Output the [x, y] coordinate of the center of the cell containing the given text.  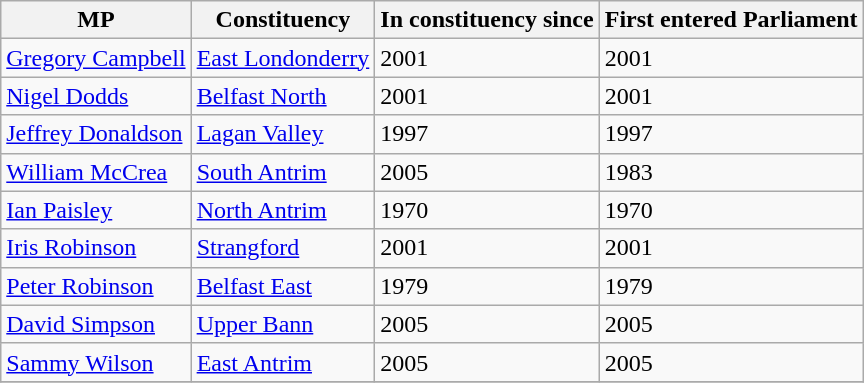
1983 [731, 172]
Sammy Wilson [96, 362]
MP [96, 20]
Nigel Dodds [96, 96]
In constituency since [487, 20]
Belfast North [283, 96]
East Antrim [283, 362]
First entered Parliament [731, 20]
Ian Paisley [96, 210]
William McCrea [96, 172]
Iris Robinson [96, 248]
Upper Bann [283, 324]
Constituency [283, 20]
Belfast East [283, 286]
David Simpson [96, 324]
East Londonderry [283, 58]
South Antrim [283, 172]
Strangford [283, 248]
Jeffrey Donaldson [96, 134]
Peter Robinson [96, 286]
Gregory Campbell [96, 58]
North Antrim [283, 210]
Lagan Valley [283, 134]
